Identify which cell holds the provided text, then report its (x, y) central coordinate. 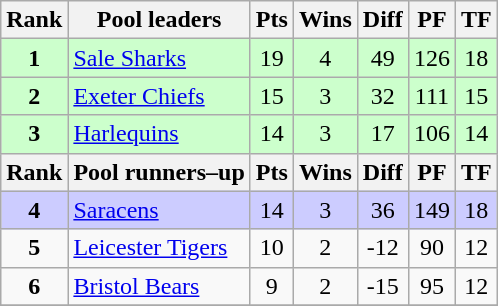
149 (432, 210)
10 (272, 248)
Saracens (159, 210)
36 (382, 210)
Exeter Chiefs (159, 96)
17 (382, 134)
19 (272, 58)
-12 (382, 248)
Pool leaders (159, 20)
106 (432, 134)
Leicester Tigers (159, 248)
-15 (382, 286)
9 (272, 286)
6 (34, 286)
95 (432, 286)
5 (34, 248)
126 (432, 58)
49 (382, 58)
32 (382, 96)
Bristol Bears (159, 286)
Harlequins (159, 134)
90 (432, 248)
Pool runners–up (159, 172)
111 (432, 96)
1 (34, 58)
Sale Sharks (159, 58)
